Provide the [x, y] coordinate of the cell's center where the given text is located.  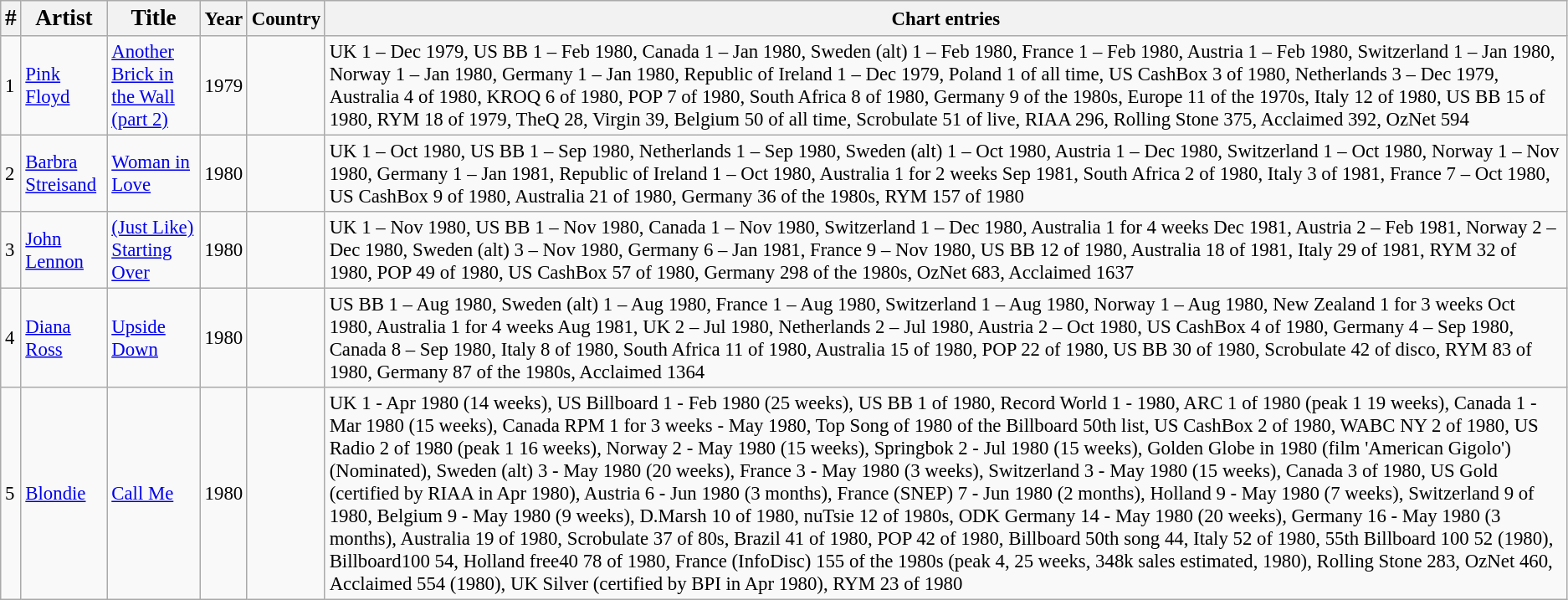
Barbra Streisand [64, 174]
Artist [64, 18]
Call Me [154, 494]
Country [286, 18]
Pink Floyd [64, 85]
Another Brick in the Wall (part 2) [154, 85]
Woman in Love [154, 174]
Blondie [64, 494]
5 [11, 494]
Chart entries [945, 18]
3 [11, 250]
Diana Ross [64, 338]
4 [11, 338]
Year [223, 18]
Upside Down [154, 338]
# [11, 18]
(Just Like) Starting Over [154, 250]
1979 [223, 85]
1 [11, 85]
2 [11, 174]
John Lennon [64, 250]
Title [154, 18]
